Scan for the cell matching the given text and deliver its [X, Y] coordinate at center. 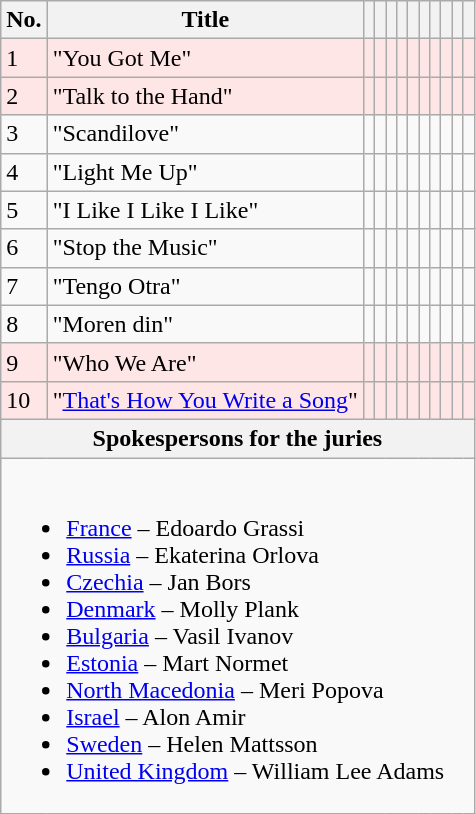
9 [24, 362]
"Who We Are" [205, 362]
"Light Me Up" [205, 172]
"Tengo Otra" [205, 286]
7 [24, 286]
"Moren din" [205, 324]
4 [24, 172]
"Scandilove" [205, 134]
"I Like I Like I Like" [205, 210]
8 [24, 324]
"Talk to the Hand" [205, 96]
No. [24, 20]
"That's How You Write a Song" [205, 400]
"You Got Me" [205, 58]
Title [205, 20]
10 [24, 400]
1 [24, 58]
5 [24, 210]
3 [24, 134]
6 [24, 248]
2 [24, 96]
"Stop the Music" [205, 248]
Spokespersons for the juries [238, 438]
